Return the (X, Y) coordinate for the center point of the cell that contains the specified text.  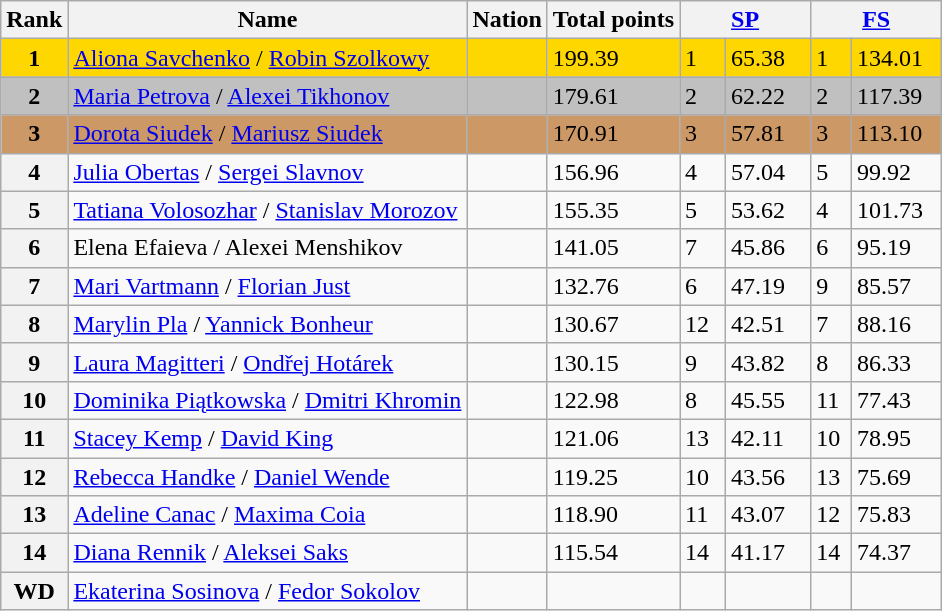
Marylin Pla / Yannick Bonheur (268, 324)
179.61 (613, 96)
Ekaterina Sosinova / Fedor Sokolov (268, 591)
Maria Petrova / Alexei Tikhonov (268, 96)
170.91 (613, 134)
Total points (613, 20)
Aliona Savchenko / Robin Szolkowy (268, 58)
45.86 (768, 248)
42.51 (768, 324)
Tatiana Volosozhar / Stanislav Morozov (268, 210)
Name (268, 20)
43.82 (768, 362)
99.92 (897, 172)
57.81 (768, 134)
119.25 (613, 477)
Dorota Siudek / Mariusz Siudek (268, 134)
SP (746, 20)
57.04 (768, 172)
74.37 (897, 553)
121.06 (613, 438)
Stacey Kemp / David King (268, 438)
88.16 (897, 324)
45.55 (768, 400)
75.69 (897, 477)
86.33 (897, 362)
65.38 (768, 58)
Julia Obertas / Sergei Slavnov (268, 172)
199.39 (613, 58)
43.56 (768, 477)
118.90 (613, 515)
75.83 (897, 515)
47.19 (768, 286)
Rank (34, 20)
77.43 (897, 400)
130.15 (613, 362)
42.11 (768, 438)
117.39 (897, 96)
122.98 (613, 400)
134.01 (897, 58)
156.96 (613, 172)
Rebecca Handke / Daniel Wende (268, 477)
Mari Vartmann / Florian Just (268, 286)
WD (34, 591)
41.17 (768, 553)
Diana Rennik / Aleksei Saks (268, 553)
141.05 (613, 248)
Dominika Piątkowska / Dmitri Khromin (268, 400)
43.07 (768, 515)
130.67 (613, 324)
Adeline Canac / Maxima Coia (268, 515)
95.19 (897, 248)
113.10 (897, 134)
Laura Magitteri / Ondřej Hotárek (268, 362)
Elena Efaieva / Alexei Menshikov (268, 248)
155.35 (613, 210)
62.22 (768, 96)
FS (876, 20)
101.73 (897, 210)
Nation (507, 20)
53.62 (768, 210)
132.76 (613, 286)
78.95 (897, 438)
115.54 (613, 553)
85.57 (897, 286)
